Identify which cell holds the provided text, then report its (x, y) central coordinate. 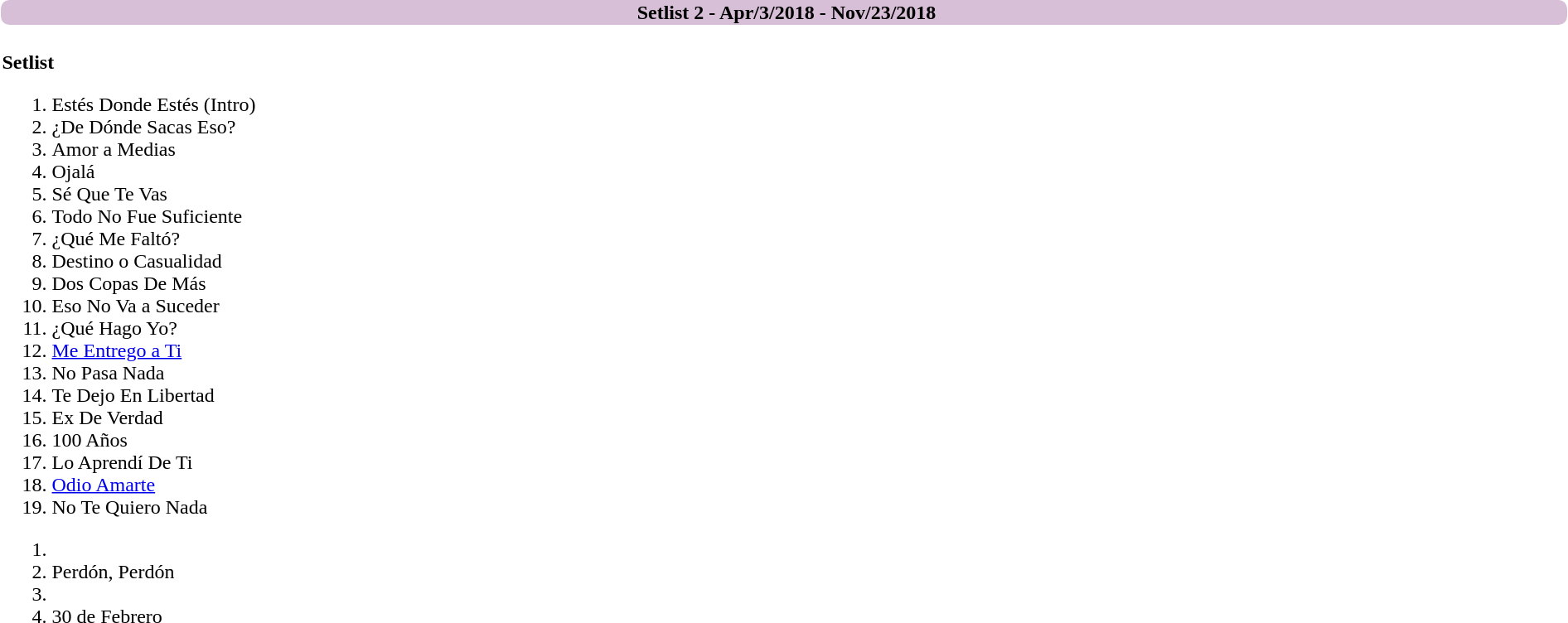
Setlist 2 - Apr/3/2018 - Nov/23/2018 (784, 12)
